Determine the [X, Y] coordinate at the center of the cell enclosing the given text.  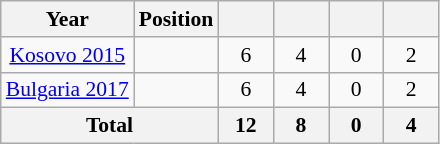
Kosovo 2015 [68, 55]
Total [110, 126]
12 [246, 126]
8 [300, 126]
Year [68, 19]
Position [176, 19]
Bulgaria 2017 [68, 90]
